Pinpoint the cell where the given text exists, returning its (x, y) midpoint coordinate. 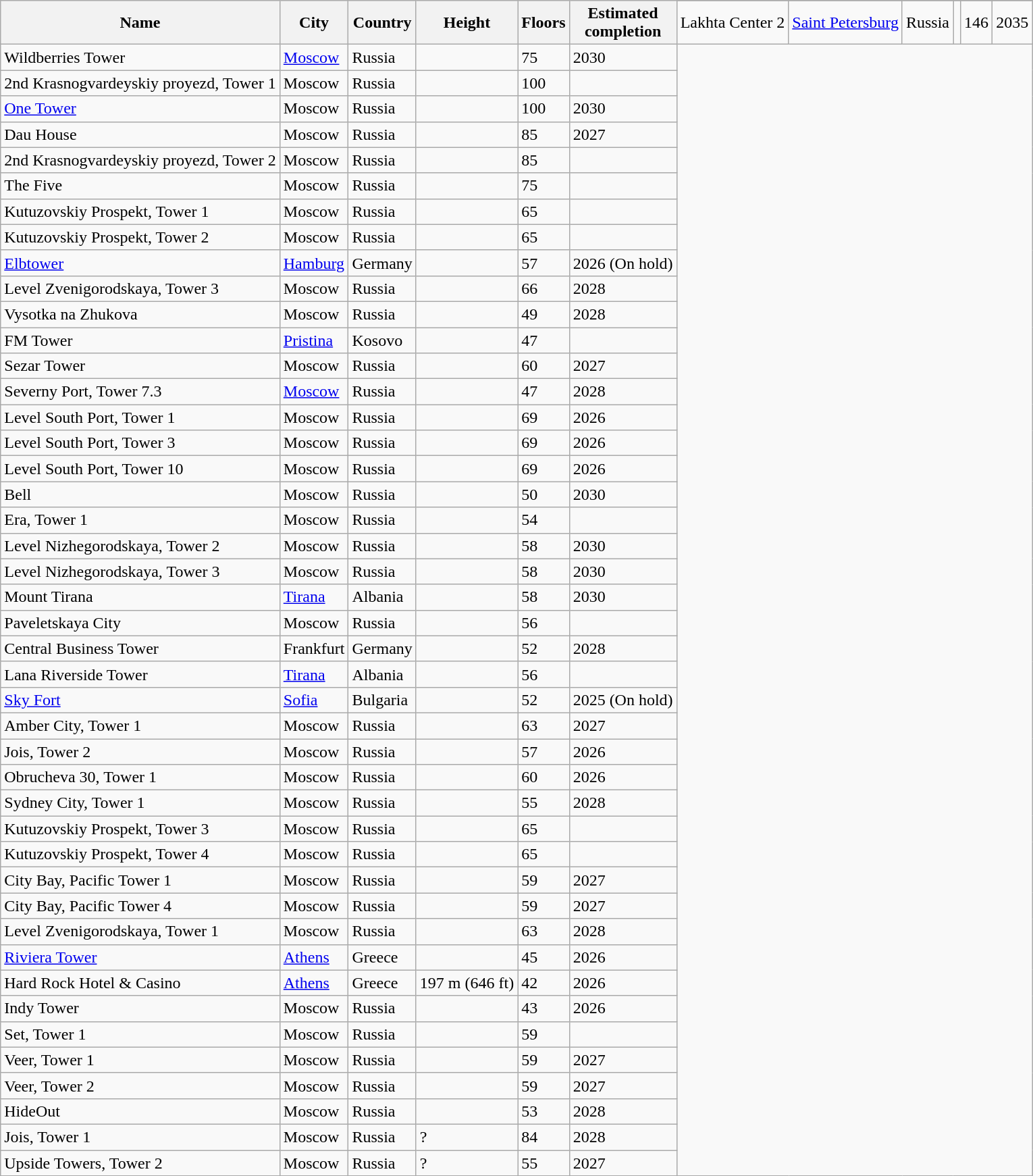
Level South Port, Tower 3 (140, 443)
Level South Port, Tower 10 (140, 469)
City (314, 23)
Upside Towers, Tower 2 (140, 1162)
Kutuzovskiy Prospekt, Tower 3 (140, 829)
Level Nizhegorodskaya, Tower 3 (140, 571)
Lakhta Center 2 (733, 23)
66 (544, 288)
The Five (140, 186)
Severny Port, Tower 7.3 (140, 392)
43 (544, 1008)
Kosovo (382, 340)
2nd Krasnogvardeyskiy proyezd, Tower 2 (140, 160)
Sydney City, Tower 1 (140, 803)
Level Nizhegorodskaya, Tower 2 (140, 546)
Bulgaria (382, 700)
2025 (On hold) (623, 700)
City Bay, Pacific Tower 4 (140, 906)
Paveletskaya City (140, 623)
Amber City, Tower 1 (140, 725)
Hamburg (314, 263)
Country (382, 23)
Era, Tower 1 (140, 520)
Riviera Tower (140, 957)
Level South Port, Tower 1 (140, 417)
Dau House (140, 134)
Level Zvenigorodskaya, Tower 1 (140, 931)
Mount Tirana (140, 597)
Bell (140, 494)
Sezar Tower (140, 366)
53 (544, 1111)
Floors (544, 23)
Sky Fort (140, 700)
Elbtower (140, 263)
FM Tower (140, 340)
City Bay, Pacific Tower 1 (140, 880)
Set, Tower 1 (140, 1034)
Veer, Tower 2 (140, 1085)
Wildberries Tower (140, 57)
42 (544, 983)
Level Zvenigorodskaya, Tower 3 (140, 288)
Estimatedcompletion (623, 23)
Lana Riverside Tower (140, 674)
45 (544, 957)
HideOut (140, 1111)
Hard Rock Hotel & Casino (140, 983)
Frankfurt (314, 648)
Obrucheva 30, Tower 1 (140, 777)
54 (544, 520)
Height (467, 23)
Kutuzovskiy Prospekt, Tower 4 (140, 854)
Sofia (314, 700)
49 (544, 314)
One Tower (140, 109)
146 (976, 23)
197 m (646 ft) (467, 983)
Vysotka na Zhukova (140, 314)
Saint Petersburg (845, 23)
2026 (On hold) (623, 263)
Kutuzovskiy Prospekt, Tower 1 (140, 211)
Veer, Tower 1 (140, 1060)
2035 (1013, 23)
Pristina (314, 340)
Kutuzovskiy Prospekt, Tower 2 (140, 237)
Jois, Tower 1 (140, 1137)
84 (544, 1137)
2nd Krasnogvardeyskiy proyezd, Tower 1 (140, 83)
Indy Tower (140, 1008)
50 (544, 494)
Name (140, 23)
Jois, Tower 2 (140, 752)
Central Business Tower (140, 648)
